Locate the cell with the specified text and output its [X, Y] center coordinate. 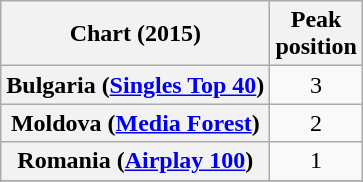
Romania (Airplay 100) [136, 161]
3 [316, 85]
Moldova (Media Forest) [136, 123]
Bulgaria (Singles Top 40) [136, 85]
2 [316, 123]
Chart (2015) [136, 34]
1 [316, 161]
Peakposition [316, 34]
